Return the (X, Y) coordinate for the center point of the cell that contains the specified text.  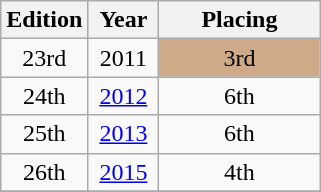
24th (44, 96)
23rd (44, 58)
3rd (240, 58)
2013 (124, 134)
2015 (124, 172)
2012 (124, 96)
Edition (44, 20)
25th (44, 134)
26th (44, 172)
2011 (124, 58)
4th (240, 172)
Year (124, 20)
Placing (240, 20)
